For the text-containing cell, return its midpoint in (X, Y) coordinate format. 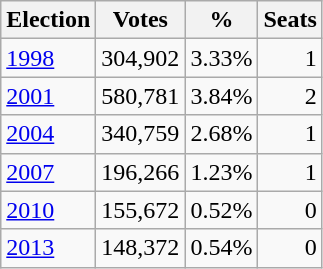
148,372 (140, 248)
2010 (48, 210)
2.68% (222, 134)
Seats (290, 20)
1.23% (222, 172)
Election (48, 20)
3.84% (222, 96)
2013 (48, 248)
2004 (48, 134)
% (222, 20)
2 (290, 96)
155,672 (140, 210)
2007 (48, 172)
196,266 (140, 172)
0.54% (222, 248)
Votes (140, 20)
1998 (48, 58)
580,781 (140, 96)
3.33% (222, 58)
340,759 (140, 134)
0.52% (222, 210)
304,902 (140, 58)
2001 (48, 96)
